From the cell containing the given text, extract its center point as (X, Y) coordinate. 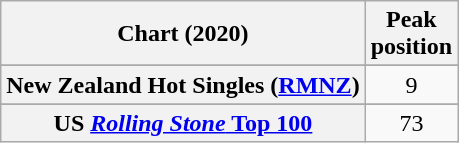
New Zealand Hot Singles (RMNZ) (183, 85)
US Rolling Stone Top 100 (183, 123)
73 (411, 123)
Chart (2020) (183, 34)
Peakposition (411, 34)
9 (411, 85)
